Output the [x, y] coordinate of the center of the cell containing the given text.  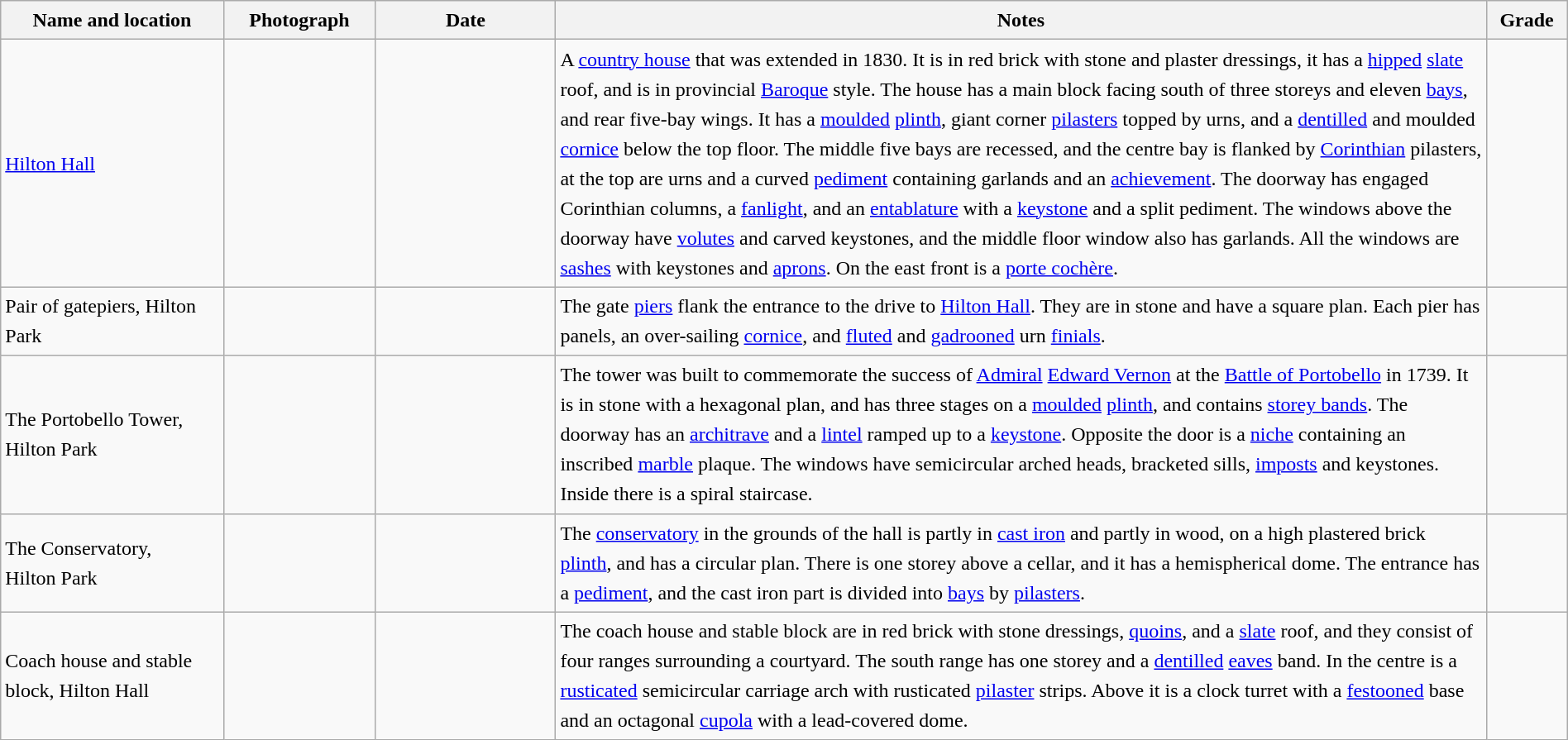
Hilton Hall [112, 164]
Grade [1527, 20]
Notes [1021, 20]
Name and location [112, 20]
Photograph [299, 20]
Coach house and stable block, Hilton Hall [112, 676]
The Portobello Tower,Hilton Park [112, 435]
Pair of gatepiers, Hilton Park [112, 321]
The Conservatory,Hilton Park [112, 562]
Date [466, 20]
